For the text-containing cell, return its midpoint in (X, Y) coordinate format. 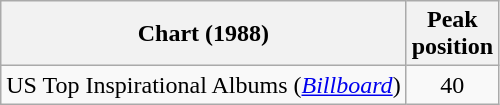
US Top Inspirational Albums (Billboard) (204, 85)
Chart (1988) (204, 34)
Peakposition (452, 34)
40 (452, 85)
